Identify which cell holds the provided text, then report its [X, Y] central coordinate. 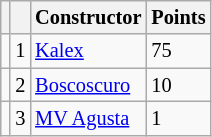
3 [20, 118]
2 [20, 85]
MV Agusta [88, 118]
Constructor [88, 17]
Kalex [88, 51]
75 [178, 51]
10 [178, 85]
Points [178, 17]
Boscoscuro [88, 85]
